Return the [x, y] coordinate for the center point of the cell that contains the specified text.  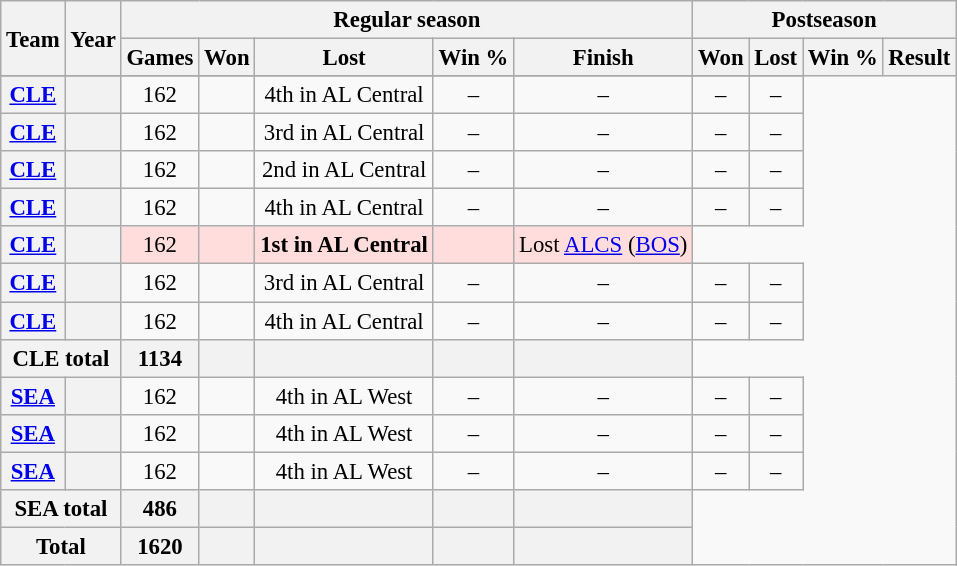
Lost ALCS (BOS) [604, 245]
Year [93, 38]
Finish [604, 58]
2nd in AL Central [344, 170]
CLE total [61, 358]
Team [33, 38]
Games [160, 58]
1134 [160, 358]
486 [160, 509]
Total [61, 546]
Result [920, 58]
Postseason [824, 20]
1st in AL Central [344, 245]
SEA total [61, 509]
Regular season [407, 20]
1620 [160, 546]
